Scan for the cell matching the given text and deliver its [X, Y] coordinate at center. 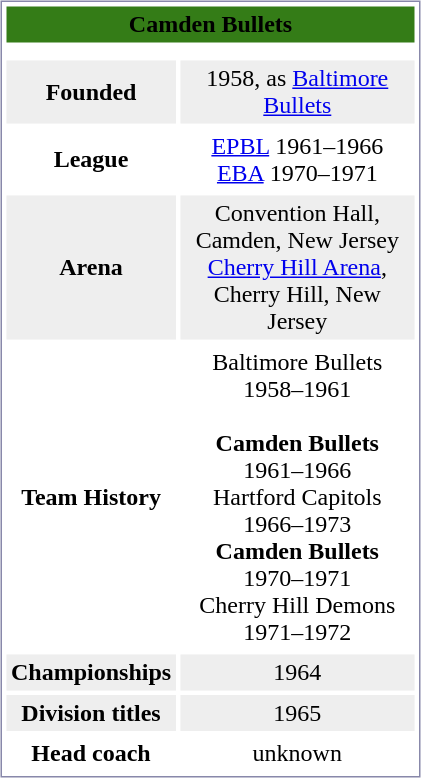
Camden Bullets [210, 24]
Founded [90, 92]
Baltimore Bullets1958–1961Camden Bullets1961–1966 Hartford Capitols 1966–1973Camden Bullets 1970–1971 Cherry Hill Demons 1971–1972 [297, 497]
Head coach [90, 754]
Team History [90, 497]
1964 [297, 672]
League [90, 160]
Convention Hall, Camden, New JerseyCherry Hill Arena, Cherry Hill, New Jersey [297, 268]
1965 [297, 713]
Arena [90, 268]
Championships [90, 672]
EPBL 1961–1966EBA 1970–1971 [297, 160]
unknown [297, 754]
Division titles [90, 713]
1958, as Baltimore Bullets [297, 92]
